Capture the cell that displays the provided text and extract its [x, y] central coordinate. 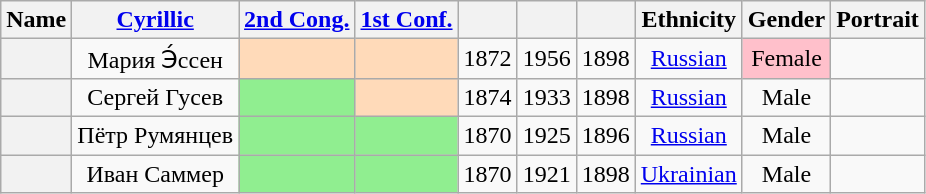
Gender [786, 20]
Пётр Румянцев [156, 135]
1874 [488, 97]
1956 [546, 59]
1896 [606, 135]
Сергей Гусев [156, 97]
Ukrainian [688, 173]
Cyrillic [156, 20]
Portrait [878, 20]
1933 [546, 97]
1872 [488, 59]
Ethnicity [688, 20]
1st Conf. [406, 20]
Мария Э́ссен [156, 59]
Иван Саммер [156, 173]
1921 [546, 173]
1925 [546, 135]
Name [36, 20]
Female [786, 59]
2nd Cong. [297, 20]
